Find where the given text appears and provide that cell's center as (x, y) coordinate. 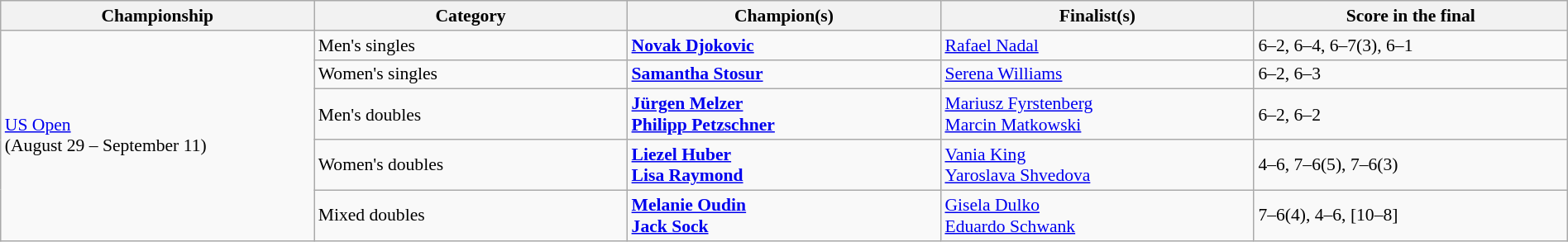
Women's doubles (471, 165)
Men's doubles (471, 114)
Women's singles (471, 74)
Novak Djokovic (784, 45)
Serena Williams (1097, 74)
4–6, 7–6(5), 7–6(3) (1411, 165)
Mixed doubles (471, 215)
6–2, 6–4, 6–7(3), 6–1 (1411, 45)
6–2, 6–2 (1411, 114)
Men's singles (471, 45)
Category (471, 16)
Jürgen Melzer Philipp Petzschner (784, 114)
6–2, 6–3 (1411, 74)
Liezel Huber Lisa Raymond (784, 165)
Rafael Nadal (1097, 45)
Gisela Dulko Eduardo Schwank (1097, 215)
Vania King Yaroslava Shvedova (1097, 165)
Mariusz Fyrstenberg Marcin Matkowski (1097, 114)
Score in the final (1411, 16)
Melanie Oudin Jack Sock (784, 215)
Samantha Stosur (784, 74)
Champion(s) (784, 16)
Championship (157, 16)
Finalist(s) (1097, 16)
US Open(August 29 – September 11) (157, 135)
7–6(4), 4–6, [10–8] (1411, 215)
